Identify which cell holds the provided text, then report its (X, Y) central coordinate. 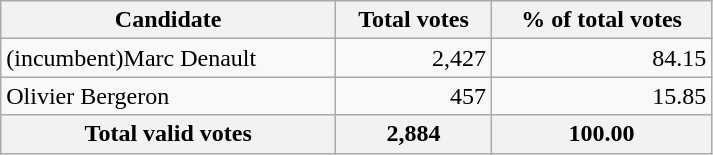
84.15 (601, 58)
% of total votes (601, 20)
Total valid votes (168, 134)
(incumbent)Marc Denault (168, 58)
457 (414, 96)
Total votes (414, 20)
100.00 (601, 134)
Olivier Bergeron (168, 96)
2,884 (414, 134)
2,427 (414, 58)
15.85 (601, 96)
Candidate (168, 20)
